Determine the [X, Y] coordinate at the center of the cell enclosing the given text.  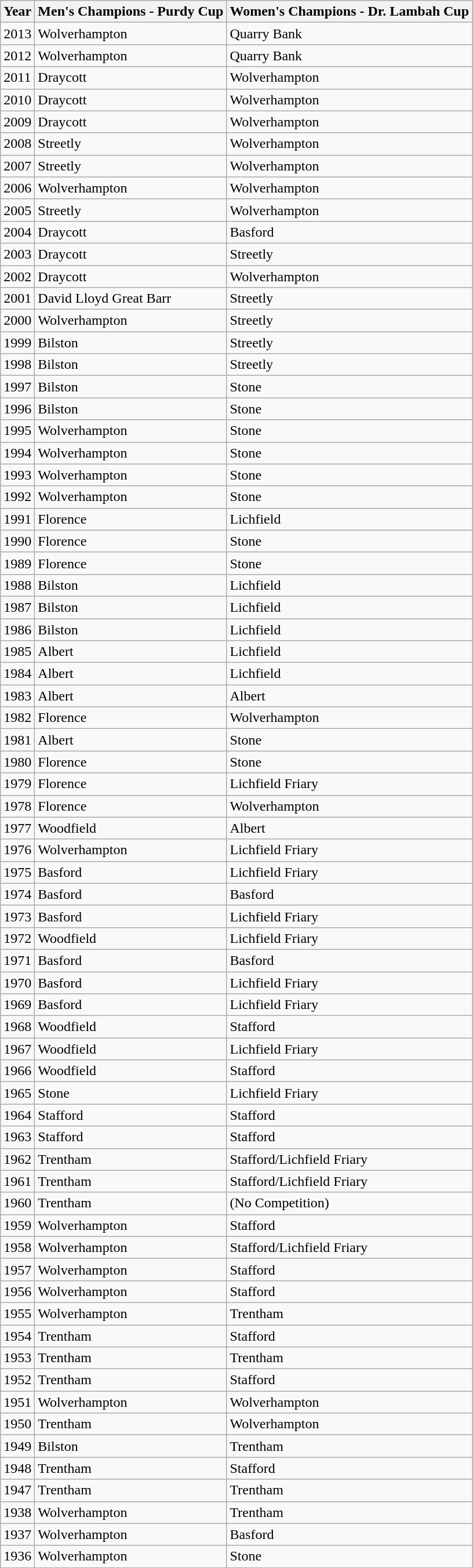
1995 [17, 431]
1973 [17, 916]
David Lloyd Great Barr [131, 299]
1969 [17, 1005]
1938 [17, 1512]
1956 [17, 1291]
1997 [17, 387]
2000 [17, 321]
2006 [17, 188]
1993 [17, 475]
1952 [17, 1380]
1965 [17, 1093]
1980 [17, 762]
1966 [17, 1071]
1962 [17, 1159]
1999 [17, 343]
Women's Champions - Dr. Lambah Cup [350, 12]
1985 [17, 652]
1951 [17, 1402]
1989 [17, 563]
1948 [17, 1468]
1963 [17, 1137]
1953 [17, 1358]
2009 [17, 122]
2002 [17, 277]
Year [17, 12]
1981 [17, 740]
2013 [17, 34]
1954 [17, 1335]
1988 [17, 585]
1967 [17, 1049]
1955 [17, 1313]
(No Competition) [350, 1203]
1990 [17, 541]
1970 [17, 983]
1978 [17, 806]
1975 [17, 872]
1976 [17, 850]
1937 [17, 1534]
1992 [17, 497]
1979 [17, 784]
1977 [17, 828]
1959 [17, 1225]
1982 [17, 718]
1960 [17, 1203]
2012 [17, 56]
1950 [17, 1424]
1957 [17, 1269]
1964 [17, 1115]
1936 [17, 1556]
1947 [17, 1490]
2011 [17, 78]
1971 [17, 960]
1983 [17, 696]
2007 [17, 166]
2005 [17, 210]
1958 [17, 1247]
1984 [17, 674]
1986 [17, 629]
1974 [17, 894]
Men's Champions - Purdy Cup [131, 12]
2001 [17, 299]
1991 [17, 519]
2010 [17, 100]
1961 [17, 1181]
1968 [17, 1027]
1972 [17, 938]
1998 [17, 365]
2003 [17, 254]
1994 [17, 453]
1949 [17, 1446]
1987 [17, 607]
1996 [17, 409]
2004 [17, 232]
2008 [17, 144]
